For the text-containing cell, return its midpoint in (x, y) coordinate format. 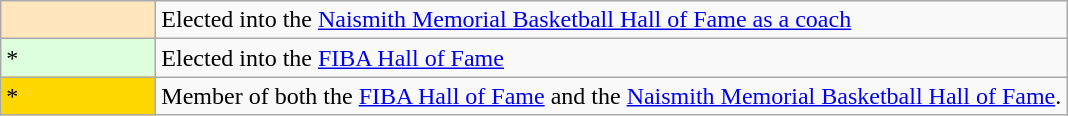
Elected into the FIBA Hall of Fame (612, 58)
Elected into the Naismith Memorial Basketball Hall of Fame as a coach (612, 20)
Member of both the FIBA Hall of Fame and the Naismith Memorial Basketball Hall of Fame. (612, 96)
